Pinpoint the cell where the given text exists, returning its (x, y) midpoint coordinate. 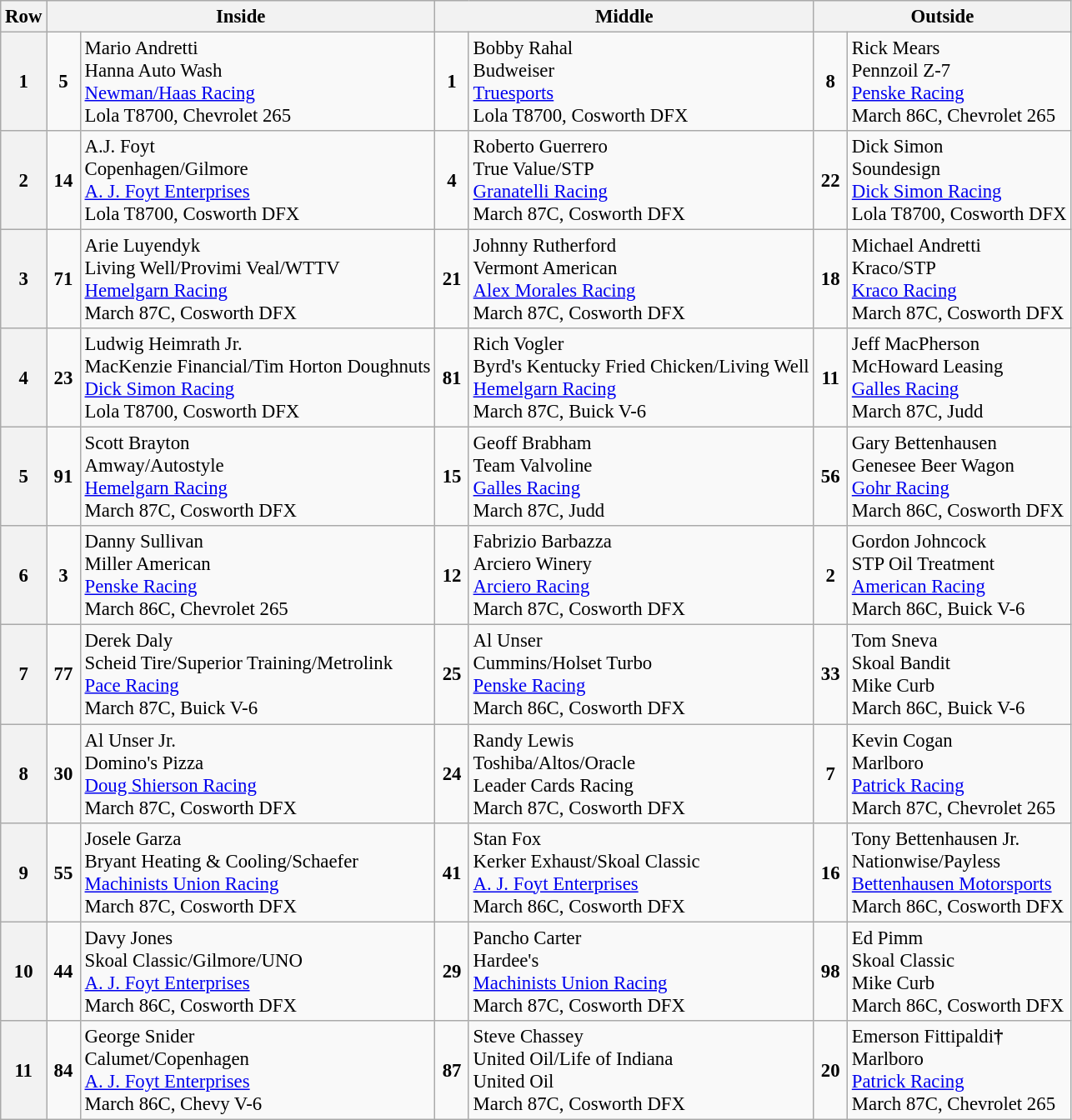
18 (830, 280)
Gary BettenhausenGenesee Beer WagonGohr RacingMarch 86C, Cosworth DFX (959, 477)
Danny SullivanMiller AmericanPenske RacingMarch 86C, Chevrolet 265 (257, 577)
Davy JonesSkoal Classic/Gilmore/UNOA. J. Foyt EnterprisesMarch 86C, Cosworth DFX (257, 972)
Al Unser Jr.Domino's PizzaDoug Shierson RacingMarch 87C, Cosworth DFX (257, 773)
9 (23, 872)
Josele GarzaBryant Heating & Cooling/SchaeferMachinists Union RacingMarch 87C, Cosworth DFX (257, 872)
Ludwig Heimrath Jr.MacKenzie Financial/Tim Horton DoughnutsDick Simon RacingLola T8700, Cosworth DFX (257, 378)
29 (452, 972)
30 (63, 773)
Johnny RutherfordVermont AmericanAlex Morales RacingMarch 87C, Cosworth DFX (641, 280)
77 (63, 675)
Stan FoxKerker Exhaust/Skoal ClassicA. J. Foyt EnterprisesMarch 86C, Cosworth DFX (641, 872)
24 (452, 773)
Michael AndrettiKraco/STPKraco RacingMarch 87C, Cosworth DFX (959, 280)
16 (830, 872)
Emerson Fittipaldi†MarlboroPatrick RacingMarch 87C, Chevrolet 265 (959, 1070)
12 (452, 577)
81 (452, 378)
22 (830, 180)
Kevin CoganMarlboroPatrick RacingMarch 87C, Chevrolet 265 (959, 773)
Arie LuyendykLiving Well/Provimi Veal/WTTVHemelgarn RacingMarch 87C, Cosworth DFX (257, 280)
98 (830, 972)
23 (63, 378)
Dick SimonSoundesignDick Simon RacingLola T8700, Cosworth DFX (959, 180)
84 (63, 1070)
Randy LewisToshiba/Altos/OracleLeader Cards RacingMarch 87C, Cosworth DFX (641, 773)
Geoff BrabhamTeam ValvolineGalles RacingMarch 87C, Judd (641, 477)
21 (452, 280)
Tony Bettenhausen Jr.Nationwise/PaylessBettenhausen MotorsportsMarch 86C, Cosworth DFX (959, 872)
33 (830, 675)
Middle (624, 17)
44 (63, 972)
Gordon JohncockSTP Oil TreatmentAmerican RacingMarch 86C, Buick V-6 (959, 577)
Rich VoglerByrd's Kentucky Fried Chicken/Living WellHemelgarn RacingMarch 87C, Buick V-6 (641, 378)
91 (63, 477)
Tom SnevaSkoal BanditMike CurbMarch 86C, Buick V-6 (959, 675)
41 (452, 872)
6 (23, 577)
Outside (942, 17)
Ed PimmSkoal ClassicMike CurbMarch 86C, Cosworth DFX (959, 972)
25 (452, 675)
71 (63, 280)
Row (23, 17)
Roberto GuerreroTrue Value/STPGranatelli RacingMarch 87C, Cosworth DFX (641, 180)
Jeff MacPhersonMcHoward LeasingGalles RacingMarch 87C, Judd (959, 378)
55 (63, 872)
56 (830, 477)
20 (830, 1070)
Rick MearsPennzoil Z-7Penske RacingMarch 86C, Chevrolet 265 (959, 82)
Steve ChasseyUnited Oil/Life of IndianaUnited OilMarch 87C, Cosworth DFX (641, 1070)
87 (452, 1070)
14 (63, 180)
Pancho CarterHardee'sMachinists Union RacingMarch 87C, Cosworth DFX (641, 972)
Bobby RahalBudweiserTruesportsLola T8700, Cosworth DFX (641, 82)
Al UnserCummins/Holset TurboPenske RacingMarch 86C, Cosworth DFX (641, 675)
Mario AndrettiHanna Auto WashNewman/Haas RacingLola T8700, Chevrolet 265 (257, 82)
15 (452, 477)
Inside (241, 17)
Fabrizio BarbazzaArciero WineryArciero RacingMarch 87C, Cosworth DFX (641, 577)
Scott BraytonAmway/AutostyleHemelgarn RacingMarch 87C, Cosworth DFX (257, 477)
Derek DalyScheid Tire/Superior Training/MetrolinkPace RacingMarch 87C, Buick V-6 (257, 675)
10 (23, 972)
A.J. FoytCopenhagen/GilmoreA. J. Foyt EnterprisesLola T8700, Cosworth DFX (257, 180)
George SniderCalumet/CopenhagenA. J. Foyt EnterprisesMarch 86C, Chevy V-6 (257, 1070)
